Locate the cell with the specified text and output its [x, y] center coordinate. 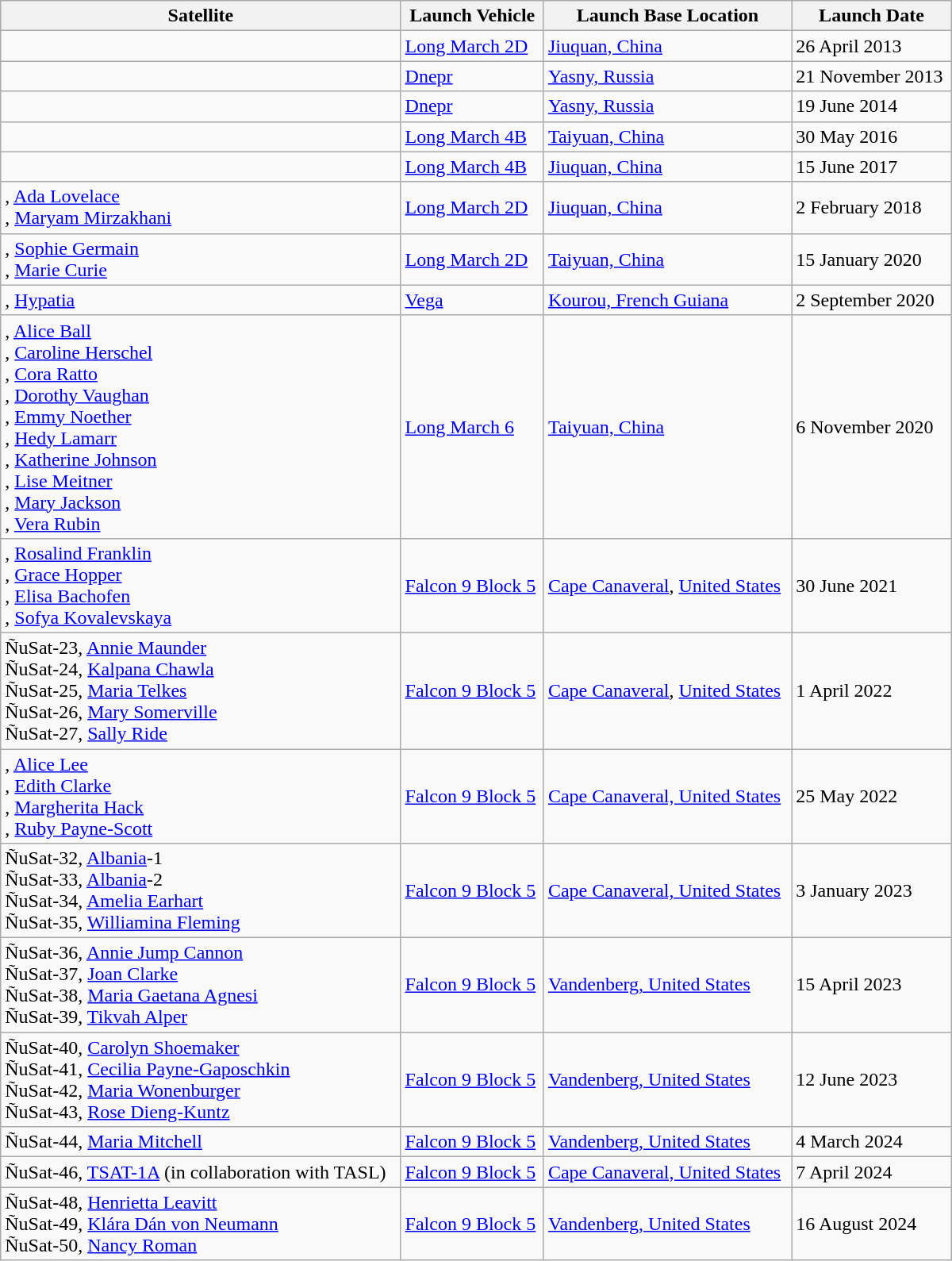
16 August 2024 [872, 1224]
25 May 2022 [872, 797]
, Alice Lee, Edith Clarke, Margherita Hack, Ruby Payne-Scott [201, 797]
26 April 2013 [872, 46]
19 June 2014 [872, 106]
30 June 2021 [872, 586]
, Hypatia [201, 300]
Launch Base Location [667, 16]
ÑuSat-40, Carolyn ShoemakerÑuSat-41, Cecilia Payne-GaposchkinÑuSat-42, Maria WonenburgerÑuSat-43, Rose Dieng-Kuntz [201, 1079]
2 September 2020 [872, 300]
30 May 2016 [872, 136]
3 January 2023 [872, 890]
15 January 2020 [872, 259]
, Rosalind Franklin, Grace Hopper, Elisa Bachofen, Sofya Kovalevskaya [201, 586]
7 April 2024 [872, 1172]
ÑuSat-48, Henrietta LeavittÑuSat-49, Klára Dán von NeumannÑuSat-50, Nancy Roman [201, 1224]
ÑuSat-36, Annie Jump CannonÑuSat-37, Joan ClarkeÑuSat-38, Maria Gaetana AgnesiÑuSat-39, Tikvah Alper [201, 986]
ÑuSat-46, TSAT-1A (in collaboration with TASL) [201, 1172]
21 November 2013 [872, 76]
Launch Date [872, 16]
Satellite [201, 16]
Long March 6 [472, 427]
, Alice Ball, Caroline Herschel, Cora Ratto, Dorothy Vaughan, Emmy Noether, Hedy Lamarr, Katherine Johnson, Lise Meitner, Mary Jackson, Vera Rubin [201, 427]
, Sophie Germain, Marie Curie [201, 259]
Launch Vehicle [472, 16]
Kourou, French Guiana [667, 300]
, Ada Lovelace, Maryam Mirzakhani [201, 208]
6 November 2020 [872, 427]
4 March 2024 [872, 1142]
ÑuSat-44, Maria Mitchell [201, 1142]
2 February 2018 [872, 208]
12 June 2023 [872, 1079]
15 June 2017 [872, 167]
ÑuSat-23, Annie MaunderÑuSat-24, Kalpana ChawlaÑuSat-25, Maria TelkesÑuSat-26, Mary SomervilleÑuSat-27, Sally Ride [201, 690]
ÑuSat-32, Albania-1ÑuSat-33, Albania-2ÑuSat-34, Amelia EarhartÑuSat-35, Williamina Fleming [201, 890]
Vega [472, 300]
1 April 2022 [872, 690]
15 April 2023 [872, 986]
